Locate the cell with the specified text and output its (X, Y) center coordinate. 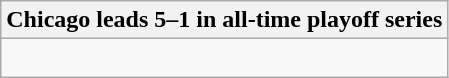
Chicago leads 5–1 in all-time playoff series (224, 20)
